Return the [X, Y] coordinate for the center point of the cell that contains the specified text.  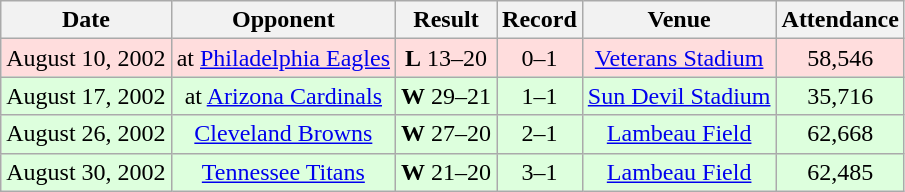
August 26, 2002 [86, 134]
August 30, 2002 [86, 172]
0–1 [540, 58]
August 10, 2002 [86, 58]
58,546 [840, 58]
Cleveland Browns [283, 134]
W 29–21 [446, 96]
Result [446, 20]
at Arizona Cardinals [283, 96]
Opponent [283, 20]
at Philadelphia Eagles [283, 58]
Attendance [840, 20]
Veterans Stadium [679, 58]
W 27–20 [446, 134]
Tennessee Titans [283, 172]
Date [86, 20]
62,485 [840, 172]
2–1 [540, 134]
L 13–20 [446, 58]
1–1 [540, 96]
Sun Devil Stadium [679, 96]
Venue [679, 20]
62,668 [840, 134]
35,716 [840, 96]
3–1 [540, 172]
W 21–20 [446, 172]
Record [540, 20]
August 17, 2002 [86, 96]
